Determine the [X, Y] coordinate at the center of the cell enclosing the given text.  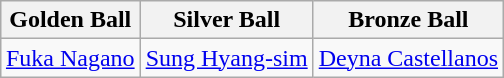
Fuka Nagano [70, 58]
Golden Ball [70, 20]
Deyna Castellanos [408, 58]
Sung Hyang-sim [226, 58]
Bronze Ball [408, 20]
Silver Ball [226, 20]
